Capture the cell that displays the provided text and extract its (x, y) central coordinate. 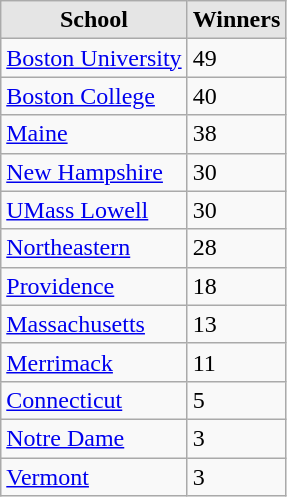
Boston University (94, 58)
Winners (236, 20)
11 (236, 362)
38 (236, 134)
Massachusetts (94, 324)
UMass Lowell (94, 210)
New Hampshire (94, 172)
40 (236, 96)
School (94, 20)
Maine (94, 134)
Providence (94, 286)
Connecticut (94, 400)
Northeastern (94, 248)
49 (236, 58)
28 (236, 248)
5 (236, 400)
Vermont (94, 477)
Boston College (94, 96)
13 (236, 324)
18 (236, 286)
Merrimack (94, 362)
Notre Dame (94, 438)
